Return the [x, y] coordinate for the center point of the cell that contains the specified text.  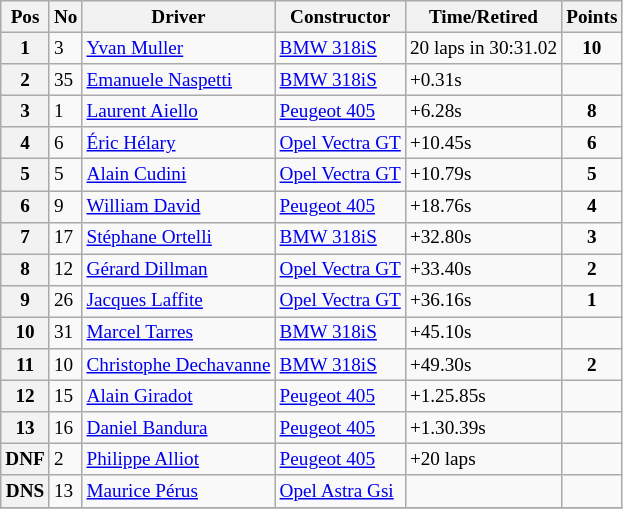
7 [26, 238]
Éric Hélary [178, 143]
31 [66, 333]
Time/Retired [483, 17]
Philippe Alliot [178, 460]
Opel Astra Gsi [340, 491]
DNF [26, 460]
Christophe Dechavanne [178, 365]
35 [66, 80]
Alain Cudini [178, 175]
Constructor [340, 17]
Gérard Dillman [178, 270]
+33.40s [483, 270]
16 [66, 428]
Marcel Tarres [178, 333]
+49.30s [483, 365]
DNS [26, 491]
Alain Giradot [178, 396]
Stéphane Ortelli [178, 238]
Jacques Laffite [178, 301]
+1.25.85s [483, 396]
20 laps in 30:31.02 [483, 48]
+1.30.39s [483, 428]
Points [592, 17]
+18.76s [483, 206]
Driver [178, 17]
17 [66, 238]
26 [66, 301]
Pos [26, 17]
+32.80s [483, 238]
+6.28s [483, 111]
Laurent Aiello [178, 111]
No [66, 17]
William David [178, 206]
Emanuele Naspetti [178, 80]
15 [66, 396]
+10.45s [483, 143]
Daniel Bandura [178, 428]
+10.79s [483, 175]
Maurice Pérus [178, 491]
+20 laps [483, 460]
+45.10s [483, 333]
11 [26, 365]
+36.16s [483, 301]
Yvan Muller [178, 48]
+0.31s [483, 80]
